Find where the given text appears and provide that cell's center as (X, Y) coordinate. 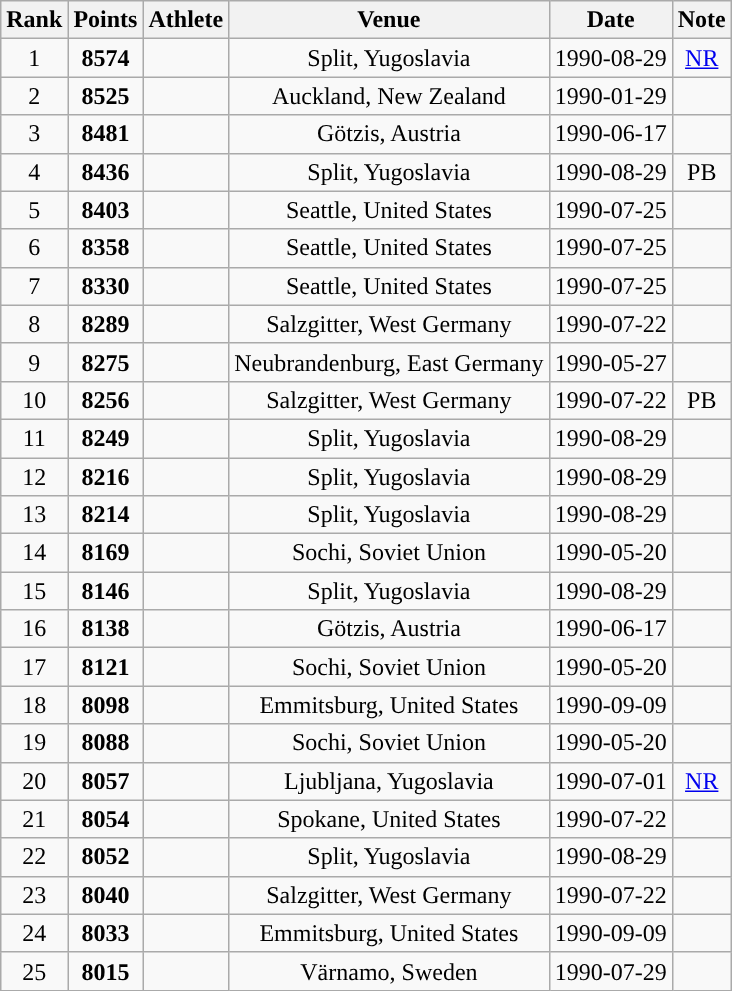
Points (106, 20)
16 (34, 629)
8033 (106, 933)
14 (34, 553)
9 (34, 362)
17 (34, 667)
22 (34, 857)
Ljubljana, Yugoslavia (390, 781)
8330 (106, 286)
25 (34, 971)
5 (34, 210)
6 (34, 248)
8015 (106, 971)
8169 (106, 553)
21 (34, 819)
8403 (106, 210)
8121 (106, 667)
8525 (106, 96)
8216 (106, 477)
20 (34, 781)
8256 (106, 400)
Venue (390, 20)
8436 (106, 172)
Rank (34, 20)
Neubrandenburg, East Germany (390, 362)
11 (34, 438)
3 (34, 134)
Date (610, 20)
1 (34, 58)
1990-01-29 (610, 96)
8098 (106, 705)
8275 (106, 362)
8214 (106, 515)
1990-07-29 (610, 971)
8 (34, 324)
1990-05-27 (610, 362)
19 (34, 743)
12 (34, 477)
8289 (106, 324)
8040 (106, 895)
Athlete (186, 20)
8358 (106, 248)
4 (34, 172)
8138 (106, 629)
8249 (106, 438)
Värnamo, Sweden (390, 971)
1990-07-01 (610, 781)
23 (34, 895)
8146 (106, 591)
10 (34, 400)
8481 (106, 134)
24 (34, 933)
2 (34, 96)
Auckland, New Zealand (390, 96)
8574 (106, 58)
15 (34, 591)
8088 (106, 743)
8052 (106, 857)
Note (702, 20)
8057 (106, 781)
7 (34, 286)
13 (34, 515)
8054 (106, 819)
18 (34, 705)
Spokane, United States (390, 819)
